Find where the given text appears and provide that cell's center as [X, Y] coordinate. 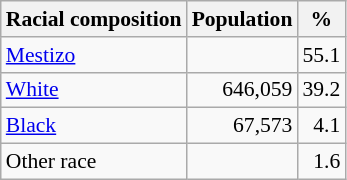
1.6 [321, 162]
Mestizo [94, 55]
Population [242, 19]
646,059 [242, 90]
Black [94, 126]
4.1 [321, 126]
Racial composition [94, 19]
White [94, 90]
Other race [94, 162]
39.2 [321, 90]
% [321, 19]
67,573 [242, 126]
55.1 [321, 55]
